Identify which cell holds the provided text, then report its [x, y] central coordinate. 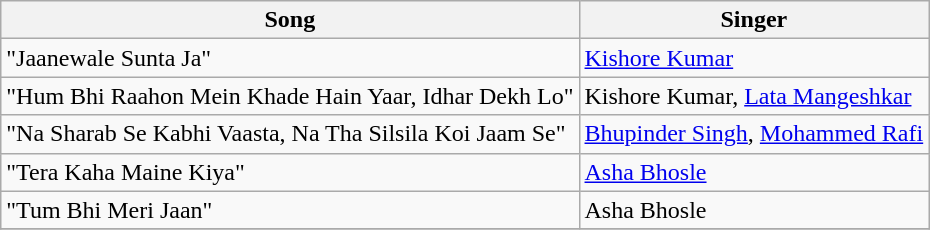
Kishore Kumar, Lata Mangeshkar [754, 96]
Song [290, 20]
"Hum Bhi Raahon Mein Khade Hain Yaar, Idhar Dekh Lo" [290, 96]
"Tum Bhi Meri Jaan" [290, 210]
"Tera Kaha Maine Kiya" [290, 172]
Singer [754, 20]
Bhupinder Singh, Mohammed Rafi [754, 134]
Kishore Kumar [754, 58]
"Na Sharab Se Kabhi Vaasta, Na Tha Silsila Koi Jaam Se" [290, 134]
"Jaanewale Sunta Ja" [290, 58]
